Find where the given text appears and provide that cell's center as (x, y) coordinate. 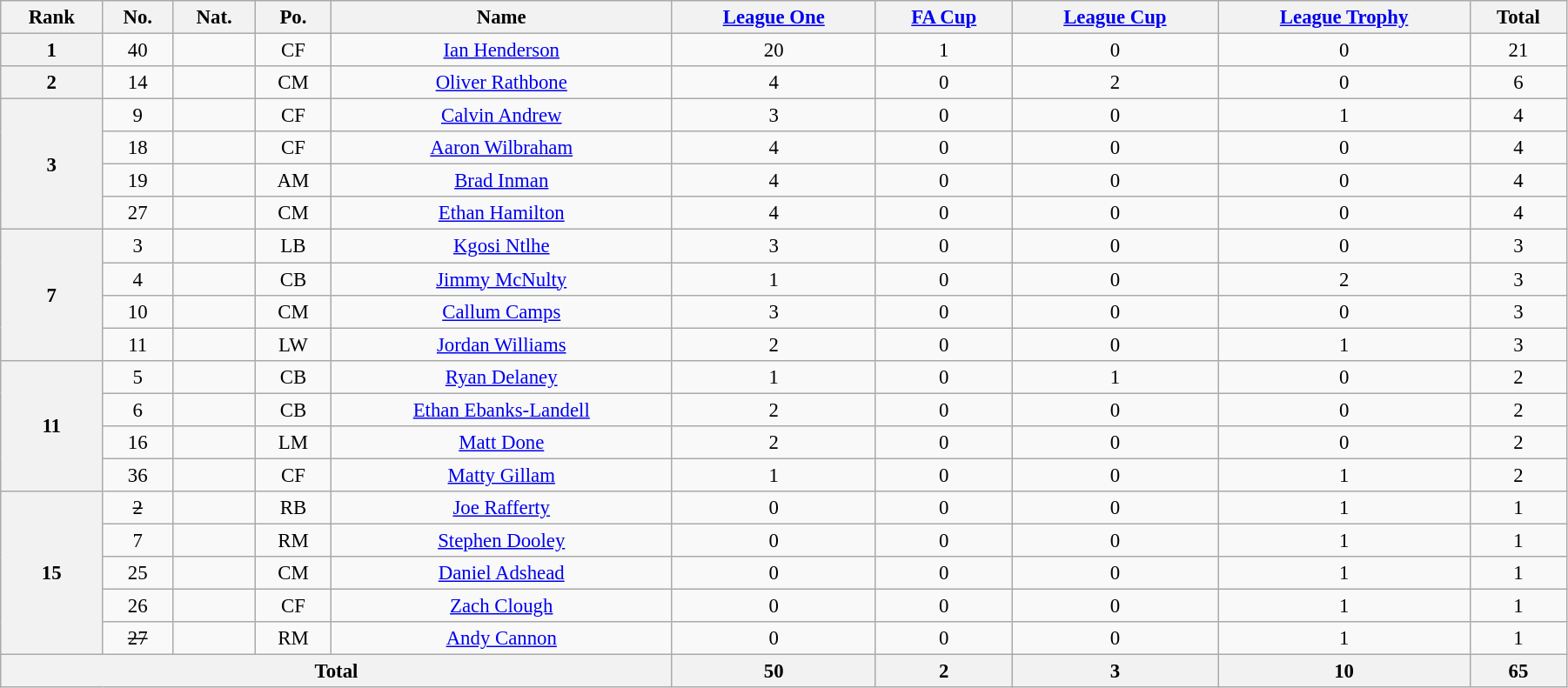
16 (137, 443)
League Trophy (1344, 17)
Calvin Andrew (501, 116)
Ethan Hamilton (501, 213)
5 (137, 377)
50 (774, 671)
LB (294, 246)
LW (294, 344)
Ryan Delaney (501, 377)
19 (137, 181)
Ethan Ebanks-Landell (501, 410)
Rank (52, 17)
Zach Clough (501, 606)
Callum Camps (501, 311)
26 (137, 606)
25 (137, 573)
League Cup (1116, 17)
40 (137, 50)
Matty Gillam (501, 475)
65 (1519, 671)
18 (137, 148)
Joe Rafferty (501, 508)
Aaron Wilbraham (501, 148)
36 (137, 475)
Brad Inman (501, 181)
14 (137, 83)
Oliver Rathbone (501, 83)
21 (1519, 50)
Daniel Adshead (501, 573)
No. (137, 17)
Jordan Williams (501, 344)
9 (137, 116)
RB (294, 508)
LM (294, 443)
Po. (294, 17)
20 (774, 50)
15 (52, 573)
Andy Cannon (501, 638)
Name (501, 17)
Ian Henderson (501, 50)
AM (294, 181)
FA Cup (943, 17)
Kgosi Ntlhe (501, 246)
Matt Done (501, 443)
League One (774, 17)
Nat. (214, 17)
Stephen Dooley (501, 540)
Jimmy McNulty (501, 279)
